Return the [X, Y] coordinate for the center point of the cell that contains the specified text.  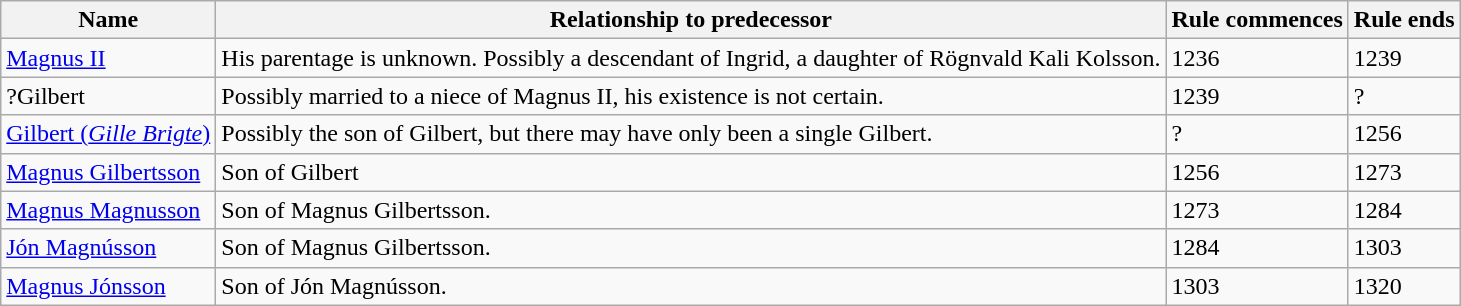
Name [108, 20]
His parentage is unknown. Possibly a descendant of Ingrid, a daughter of Rögnvald Kali Kolsson. [691, 58]
Relationship to predecessor [691, 20]
Son of Jón Magnússon. [691, 286]
Possibly married to a niece of Magnus II, his existence is not certain. [691, 96]
Magnus Jónsson [108, 286]
Possibly the son of Gilbert, but there may have only been a single Gilbert. [691, 134]
Magnus Magnusson [108, 210]
1320 [1404, 286]
Magnus Gilbertsson [108, 172]
Rule ends [1404, 20]
Jón Magnússon [108, 248]
Gilbert (Gille Brigte) [108, 134]
Magnus II [108, 58]
1236 [1257, 58]
?Gilbert [108, 96]
Rule commences [1257, 20]
Son of Gilbert [691, 172]
